Return [x, y] of the center of cell containing provided text 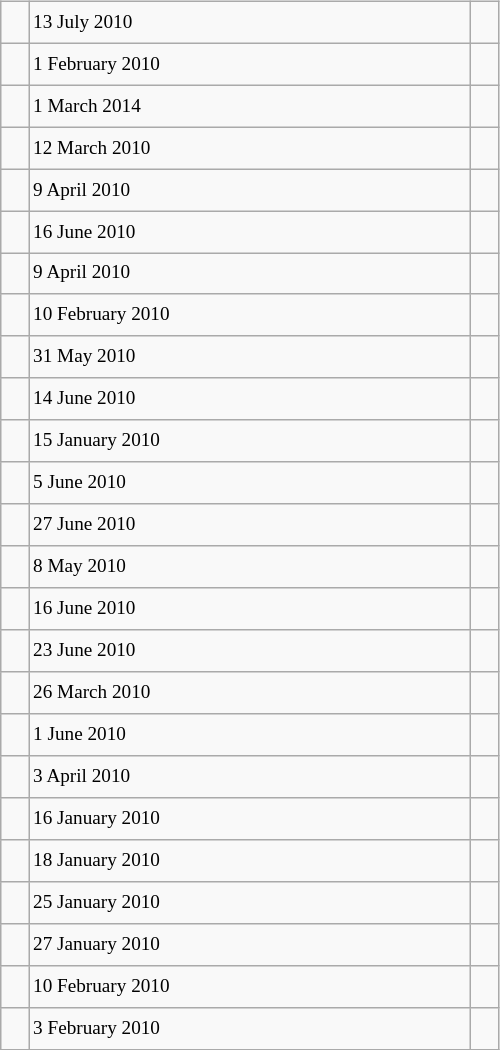
27 June 2010 [249, 525]
13 July 2010 [249, 22]
1 March 2014 [249, 106]
23 June 2010 [249, 651]
3 February 2010 [249, 1028]
12 March 2010 [249, 148]
1 February 2010 [249, 64]
18 January 2010 [249, 861]
5 June 2010 [249, 483]
27 January 2010 [249, 944]
25 January 2010 [249, 902]
15 January 2010 [249, 441]
1 June 2010 [249, 735]
16 January 2010 [249, 819]
26 March 2010 [249, 693]
3 April 2010 [249, 777]
31 May 2010 [249, 357]
14 June 2010 [249, 399]
8 May 2010 [249, 567]
